Return [X, Y] of the center of cell containing provided text 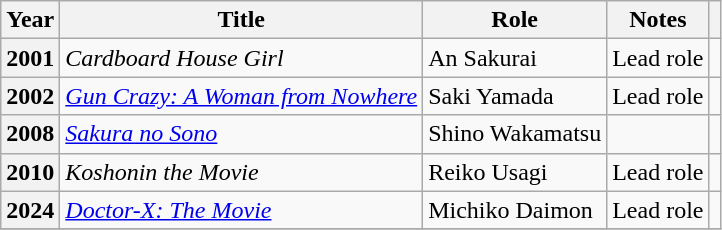
2001 [30, 58]
Cardboard House Girl [242, 58]
Notes [658, 20]
Year [30, 20]
An Sakurai [515, 58]
Gun Crazy: A Woman from Nowhere [242, 96]
Saki Yamada [515, 96]
Koshonin the Movie [242, 172]
Role [515, 20]
Shino Wakamatsu [515, 134]
2002 [30, 96]
Title [242, 20]
2024 [30, 210]
Reiko Usagi [515, 172]
2008 [30, 134]
Michiko Daimon [515, 210]
Doctor-X: The Movie [242, 210]
Sakura no Sono [242, 134]
2010 [30, 172]
